Detect which cell encompasses the target text, then output its (x, y) center coordinate. 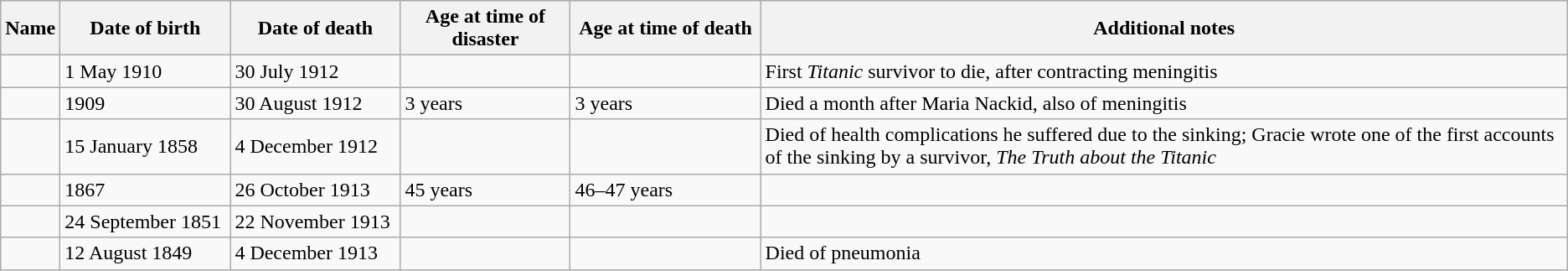
Date of birth (146, 29)
46–47 years (665, 190)
4 December 1912 (315, 146)
Name (30, 29)
30 August 1912 (315, 103)
22 November 1913 (315, 221)
1909 (146, 103)
4 December 1913 (315, 253)
Additional notes (1164, 29)
30 July 1912 (315, 71)
45 years (486, 190)
Age at time of disaster (486, 29)
Age at time of death (665, 29)
26 October 1913 (315, 190)
Date of death (315, 29)
Died of pneumonia (1164, 253)
Died a month after Maria Nackid, also of meningitis (1164, 103)
1867 (146, 190)
24 September 1851 (146, 221)
1 May 1910 (146, 71)
First Titanic survivor to die, after contracting meningitis (1164, 71)
15 January 1858 (146, 146)
12 August 1849 (146, 253)
